Provide the [x, y] coordinate of the cell's center where the given text is located.  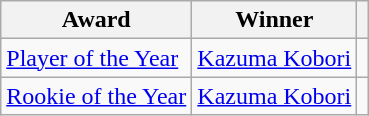
Award [96, 20]
Winner [274, 20]
Rookie of the Year [96, 96]
Player of the Year [96, 58]
